Return the (X, Y) coordinate for the center point of the cell that contains the specified text.  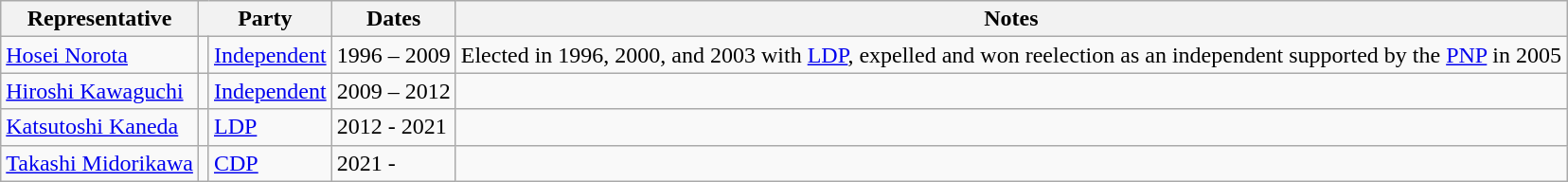
2009 – 2012 (394, 91)
2021 - (394, 163)
Hiroshi Kawaguchi (100, 91)
Takashi Midorikawa (100, 163)
Hosei Norota (100, 55)
LDP (270, 127)
CDP (270, 163)
Representative (100, 19)
Katsutoshi Kaneda (100, 127)
Dates (394, 19)
2012 - 2021 (394, 127)
1996 – 2009 (394, 55)
Elected in 1996, 2000, and 2003 with LDP, expelled and won reelection as an independent supported by the PNP in 2005 (1011, 55)
Party (265, 19)
Notes (1011, 19)
